Determine the (x, y) coordinate at the center of the cell enclosing the given text.  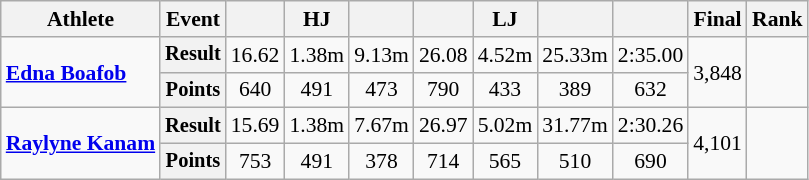
433 (506, 90)
25.33m (574, 55)
7.67m (382, 126)
4.52m (506, 55)
632 (650, 90)
Raylyne Kanam (80, 144)
790 (444, 90)
5.02m (506, 126)
Athlete (80, 19)
26.97 (444, 126)
565 (506, 162)
640 (256, 90)
690 (650, 162)
510 (574, 162)
2:30.26 (650, 126)
16.62 (256, 55)
9.13m (382, 55)
LJ (506, 19)
15.69 (256, 126)
753 (256, 162)
714 (444, 162)
4,101 (718, 144)
2:35.00 (650, 55)
378 (382, 162)
Final (718, 19)
HJ (316, 19)
473 (382, 90)
389 (574, 90)
26.08 (444, 55)
Event (193, 19)
Edna Boafob (80, 72)
3,848 (718, 72)
Rank (778, 19)
31.77m (574, 126)
